Detect which cell encompasses the target text, then output its [X, Y] center coordinate. 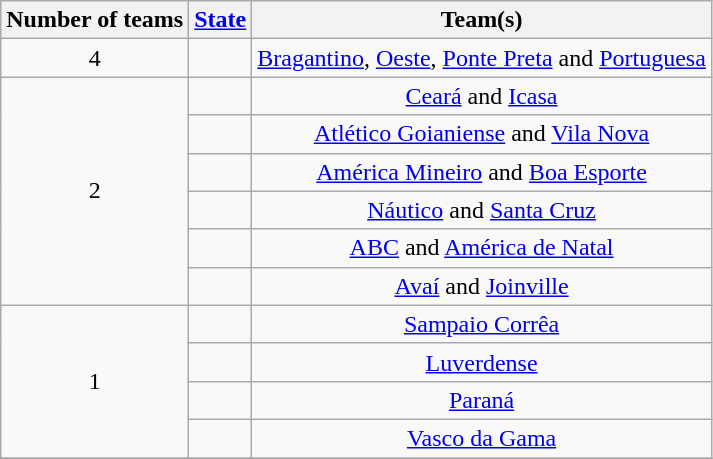
Team(s) [482, 20]
Vasco da Gama [482, 438]
Ceará and Icasa [482, 96]
ABC and América de Natal [482, 248]
Avaí and Joinville [482, 286]
Luverdense [482, 362]
4 [95, 58]
Number of teams [95, 20]
State [220, 20]
Bragantino, Oeste, Ponte Preta and Portuguesa [482, 58]
1 [95, 381]
Sampaio Corrêa [482, 324]
2 [95, 191]
Paraná [482, 400]
Atlético Goianiense and Vila Nova [482, 134]
Náutico and Santa Cruz [482, 210]
América Mineiro and Boa Esporte [482, 172]
